Return (x, y) of the center of cell containing provided text 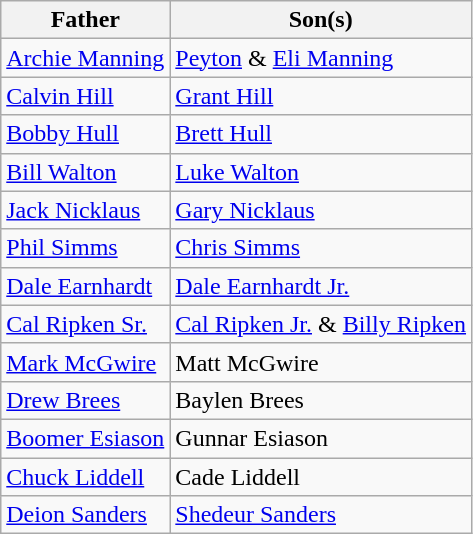
Matt McGwire (321, 362)
Father (86, 20)
Phil Simms (86, 248)
Gunnar Esiason (321, 438)
Peyton & Eli Manning (321, 58)
Dale Earnhardt (86, 286)
Cal Ripken Sr. (86, 324)
Cal Ripken Jr. & Billy Ripken (321, 324)
Luke Walton (321, 172)
Grant Hill (321, 96)
Archie Manning (86, 58)
Boomer Esiason (86, 438)
Chuck Liddell (86, 477)
Bill Walton (86, 172)
Calvin Hill (86, 96)
Gary Nicklaus (321, 210)
Deion Sanders (86, 515)
Shedeur Sanders (321, 515)
Dale Earnhardt Jr. (321, 286)
Drew Brees (86, 400)
Son(s) (321, 20)
Jack Nicklaus (86, 210)
Mark McGwire (86, 362)
Baylen Brees (321, 400)
Bobby Hull (86, 134)
Cade Liddell (321, 477)
Brett Hull (321, 134)
Chris Simms (321, 248)
